Extract the [x, y] coordinate from the center of the cell holding the provided text.  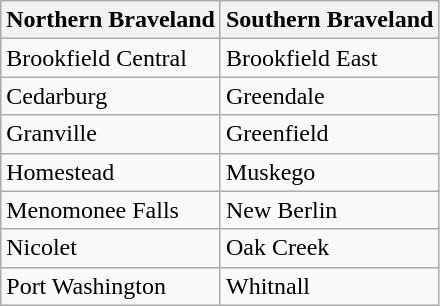
Muskego [329, 172]
Southern Braveland [329, 20]
New Berlin [329, 210]
Brookfield Central [111, 58]
Greenfield [329, 134]
Northern Braveland [111, 20]
Greendale [329, 96]
Homestead [111, 172]
Whitnall [329, 286]
Granville [111, 134]
Brookfield East [329, 58]
Port Washington [111, 286]
Cedarburg [111, 96]
Nicolet [111, 248]
Menomonee Falls [111, 210]
Oak Creek [329, 248]
